Detect which cell encompasses the target text, then output its [X, Y] center coordinate. 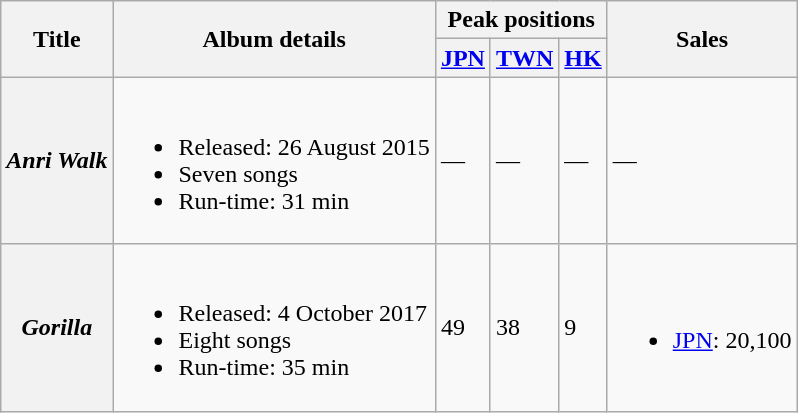
38 [524, 328]
Released: 4 October 2017Eight songsRun-time: 35 min [274, 328]
Sales [702, 39]
Album details [274, 39]
HK [583, 58]
TWN [524, 58]
Released: 26 August 2015Seven songsRun-time: 31 min [274, 160]
Peak positions [521, 20]
9 [583, 328]
Anri Walk [57, 160]
JPN: 20,100 [702, 328]
49 [462, 328]
Title [57, 39]
Gorilla [57, 328]
JPN [462, 58]
